Provide the [X, Y] coordinate of the cell's center where the given text is located.  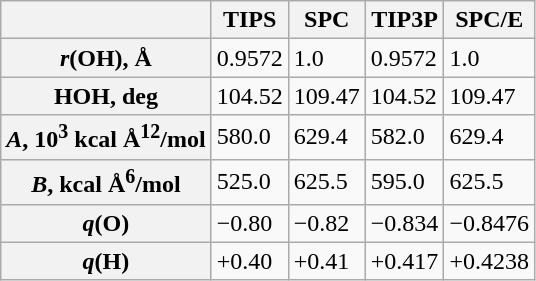
q(H) [106, 261]
HOH, deg [106, 96]
SPC/E [490, 20]
+0.40 [250, 261]
+0.41 [326, 261]
r(OH), Å [106, 58]
+0.417 [404, 261]
582.0 [404, 138]
+0.4238 [490, 261]
A, 103 kcal Å12/mol [106, 138]
580.0 [250, 138]
TIP3P [404, 20]
q(O) [106, 223]
−0.8476 [490, 223]
SPC [326, 20]
525.0 [250, 182]
B, kcal Å6/mol [106, 182]
−0.834 [404, 223]
TIPS [250, 20]
−0.80 [250, 223]
−0.82 [326, 223]
595.0 [404, 182]
